Find where the given text appears and provide that cell's center as [x, y] coordinate. 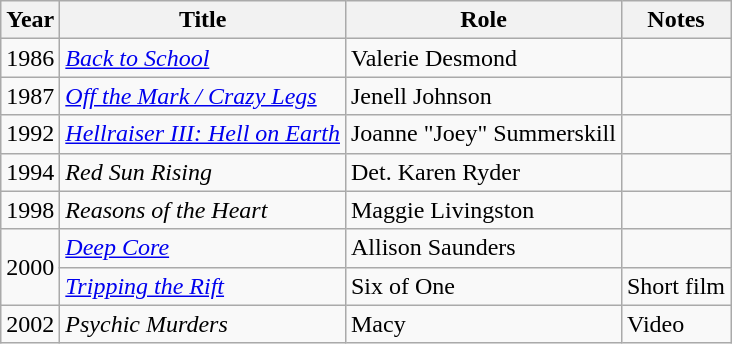
Off the Mark / Crazy Legs [203, 96]
Maggie Livingston [483, 210]
2000 [30, 267]
1986 [30, 58]
Back to School [203, 58]
Role [483, 20]
Det. Karen Ryder [483, 172]
Reasons of the Heart [203, 210]
1987 [30, 96]
Deep Core [203, 248]
1992 [30, 134]
Video [676, 324]
1994 [30, 172]
Year [30, 20]
Title [203, 20]
2002 [30, 324]
Tripping the Rift [203, 286]
1998 [30, 210]
Macy [483, 324]
Allison Saunders [483, 248]
Joanne "Joey" Summerskill [483, 134]
Psychic Murders [203, 324]
Jenell Johnson [483, 96]
Valerie Desmond [483, 58]
Short film [676, 286]
Six of One [483, 286]
Red Sun Rising [203, 172]
Notes [676, 20]
Hellraiser III: Hell on Earth [203, 134]
